Search for the cell housing the specified text and yield its [x, y] center coordinate. 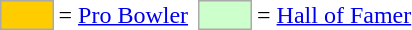
= Pro Bowler [124, 15]
